Return (x, y) of the center of cell containing provided text 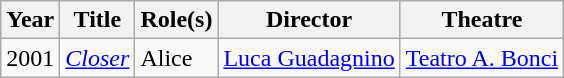
Year (30, 20)
Teatro A. Bonci (482, 58)
2001 (30, 58)
Director (309, 20)
Closer (98, 58)
Alice (176, 58)
Role(s) (176, 20)
Luca Guadagnino (309, 58)
Title (98, 20)
Theatre (482, 20)
